Find where the given text appears and provide that cell's center as (X, Y) coordinate. 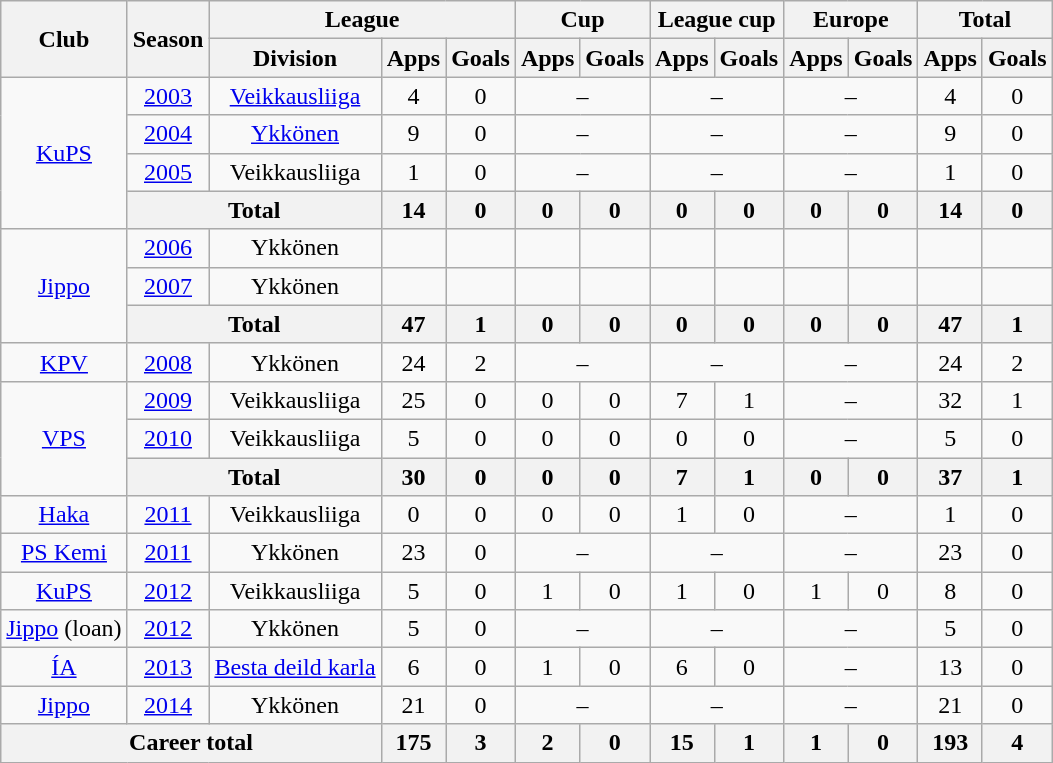
Cup (582, 20)
2003 (168, 96)
Season (168, 39)
2013 (168, 667)
193 (950, 743)
PS Kemi (64, 553)
League cup (717, 20)
Division (295, 58)
2009 (168, 400)
32 (950, 400)
League (362, 20)
2014 (168, 705)
2008 (168, 362)
2007 (168, 286)
KPV (64, 362)
2010 (168, 438)
37 (950, 477)
Haka (64, 515)
175 (413, 743)
Jippo (loan) (64, 629)
3 (481, 743)
2004 (168, 134)
13 (950, 667)
Club (64, 39)
Europe (851, 20)
25 (413, 400)
2005 (168, 172)
VPS (64, 438)
ÍA (64, 667)
15 (682, 743)
2006 (168, 248)
Career total (191, 743)
30 (413, 477)
8 (950, 591)
Besta deild karla (295, 667)
